Identify which cell holds the provided text, then report its (X, Y) central coordinate. 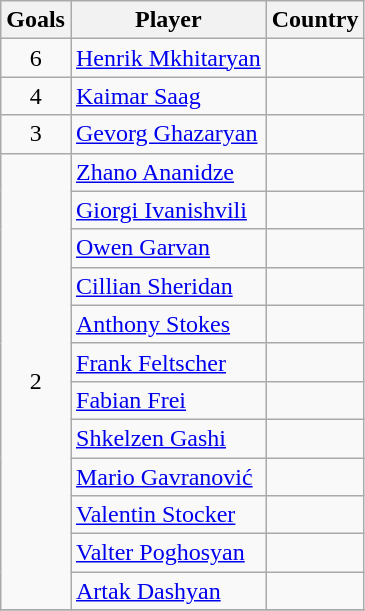
Mario Gavranović (168, 477)
Gevorg Ghazaryan (168, 134)
Zhano Ananidze (168, 172)
Shkelzen Gashi (168, 438)
2 (36, 382)
Fabian Frei (168, 400)
3 (36, 134)
Cillian Sheridan (168, 286)
Goals (36, 20)
6 (36, 58)
Owen Garvan (168, 248)
Frank Feltscher (168, 362)
Valentin Stocker (168, 515)
Valter Poghosyan (168, 553)
Anthony Stokes (168, 324)
4 (36, 96)
Giorgi Ivanishvili (168, 210)
Country (315, 20)
Kaimar Saag (168, 96)
Player (168, 20)
Artak Dashyan (168, 591)
Henrik Mkhitaryan (168, 58)
